For the text-containing cell, return its midpoint in [X, Y] coordinate format. 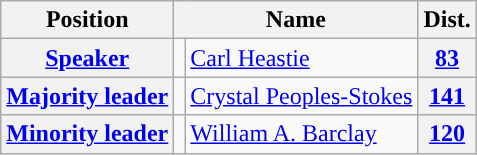
83 [447, 58]
Speaker [88, 58]
Crystal Peoples-Stokes [302, 96]
120 [447, 134]
Name [296, 20]
Carl Heastie [302, 58]
Dist. [447, 20]
William A. Barclay [302, 134]
Minority leader [88, 134]
141 [447, 96]
Position [88, 20]
Majority leader [88, 96]
